Find where the given text appears and provide that cell's center as (X, Y) coordinate. 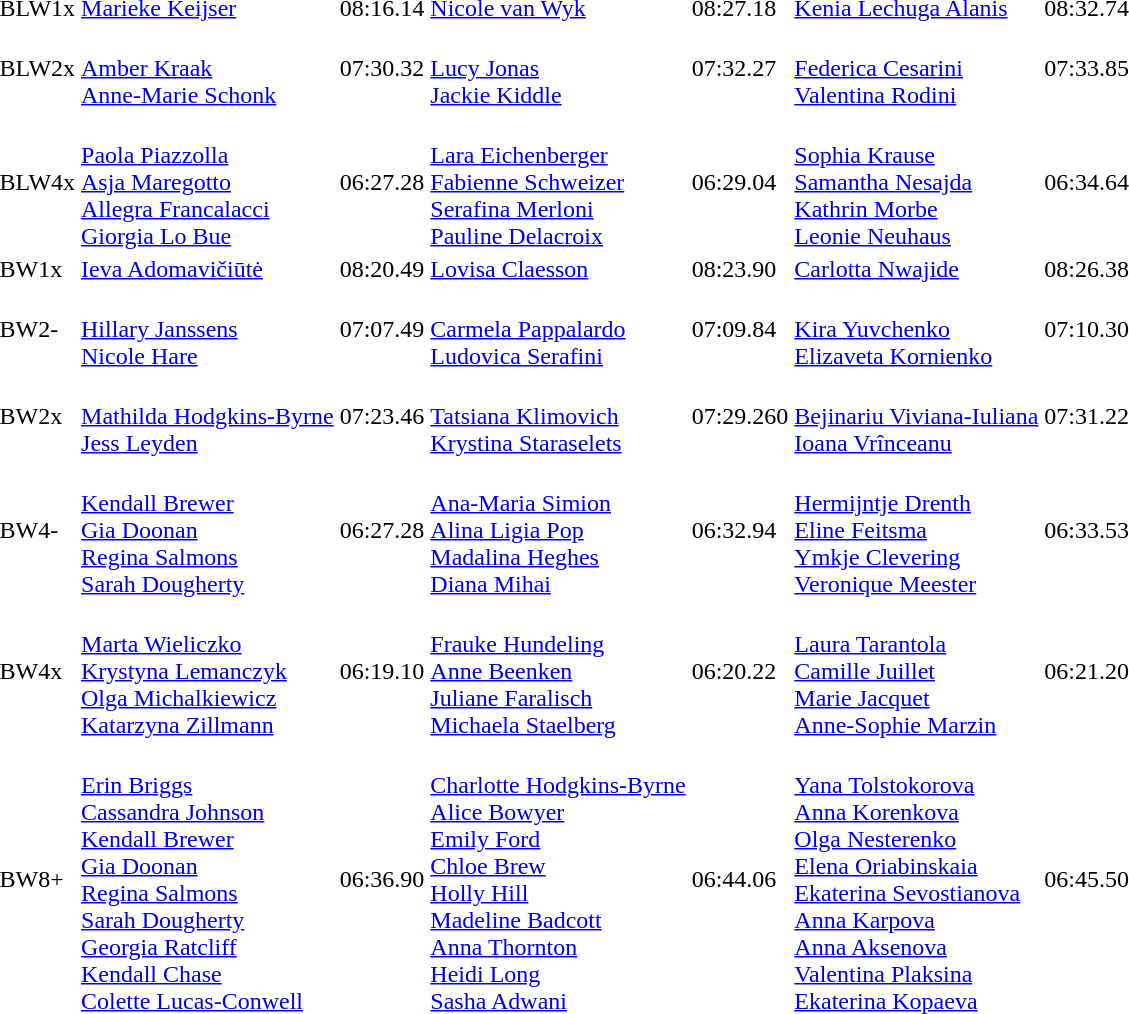
Paola PiazzollaAsja MaregottoAllegra FrancalacciGiorgia Lo Bue (208, 182)
08:23.90 (740, 269)
06:32.94 (740, 530)
Hermijntje DrenthEline FeitsmaYmkje CleveringVeronique Meester (916, 530)
06:29.04 (740, 182)
Lovisa Claesson (558, 269)
Hillary JanssensNicole Hare (208, 329)
06:19.10 (382, 671)
Frauke HundelingAnne BeenkenJuliane FaralischMichaela Staelberg (558, 671)
Bejinariu Viviana-IulianaIoana Vrînceanu (916, 416)
Lucy JonasJackie Kiddle (558, 68)
Lara EichenbergerFabienne SchweizerSerafina MerloniPauline Delacroix (558, 182)
Mathilda Hodgkins-ByrneJess Leyden (208, 416)
07:23.46 (382, 416)
Federica CesariniValentina Rodini (916, 68)
Amber KraakAnne-Marie Schonk (208, 68)
Carlotta Nwajide (916, 269)
07:07.49 (382, 329)
Kendall BrewerGia DoonanRegina SalmonsSarah Dougherty (208, 530)
07:09.84 (740, 329)
06:20.22 (740, 671)
Kira YuvchenkoElizaveta Kornienko (916, 329)
07:30.32 (382, 68)
08:20.49 (382, 269)
Carmela PappalardoLudovica Serafini (558, 329)
Marta WieliczkoKrystyna LemanczykOlga MichalkiewiczKatarzyna Zillmann (208, 671)
Ana-Maria SimionAlina Ligia PopMadalina HeghesDiana Mihai (558, 530)
07:29.260 (740, 416)
Laura TarantolaCamille JuilletMarie JacquetAnne-Sophie Marzin (916, 671)
07:32.27 (740, 68)
Sophia KrauseSamantha NesajdaKathrin MorbeLeonie Neuhaus (916, 182)
Tatsiana KlimovichKrystina Staraselets (558, 416)
Ieva Adomavičiūtė (208, 269)
